Provide the (X, Y) coordinate of the cell's center where the given text is located.  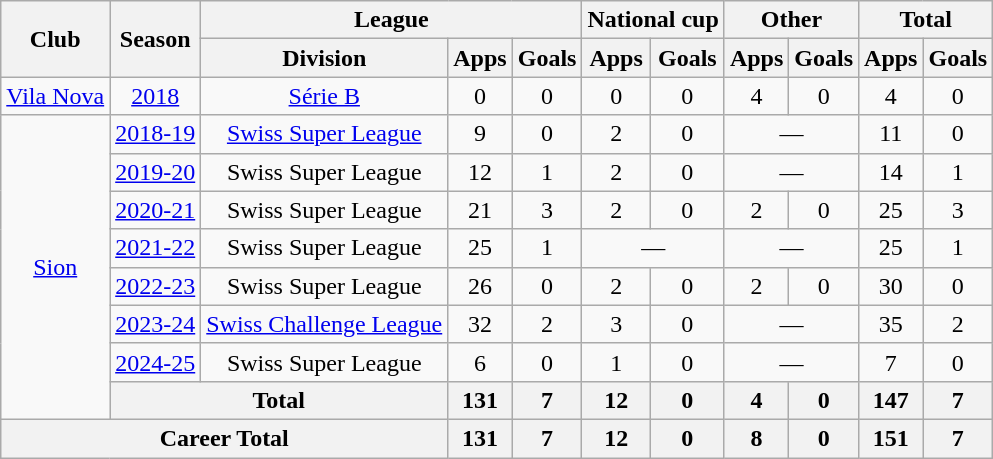
2020-21 (156, 210)
21 (480, 210)
2018-19 (156, 134)
151 (891, 438)
35 (891, 324)
14 (891, 172)
Club (56, 39)
30 (891, 286)
League (392, 20)
8 (756, 438)
Career Total (224, 438)
147 (891, 400)
Season (156, 39)
11 (891, 134)
32 (480, 324)
26 (480, 286)
2023-24 (156, 324)
9 (480, 134)
2021-22 (156, 248)
Division (324, 58)
Swiss Challenge League (324, 324)
2019-20 (156, 172)
National cup (653, 20)
2024-25 (156, 362)
Série B (324, 96)
6 (480, 362)
Other (791, 20)
2018 (156, 96)
Vila Nova (56, 96)
Sion (56, 267)
2022-23 (156, 286)
